Output the (X, Y) coordinate of the center of the cell containing the given text.  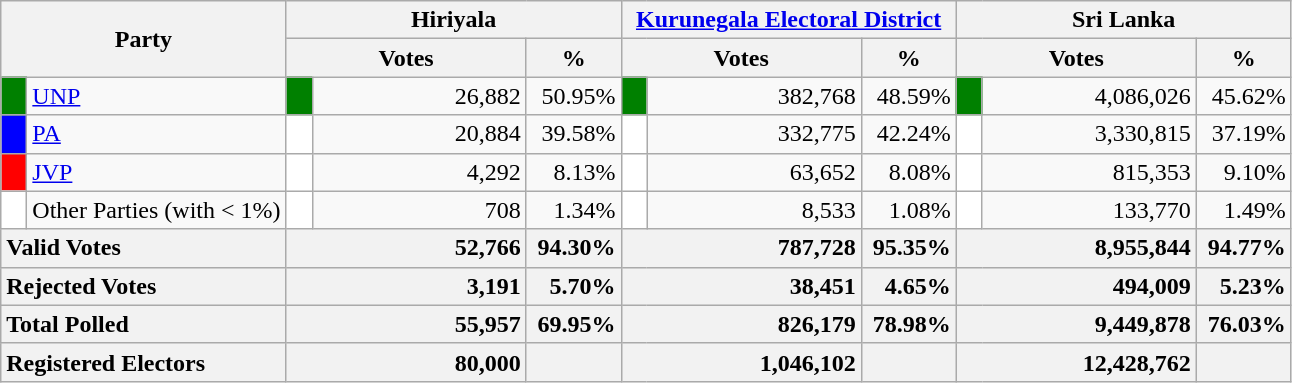
Party (144, 39)
37.19% (1244, 134)
UNP (156, 96)
787,728 (741, 248)
38,451 (741, 286)
69.95% (574, 324)
9,449,878 (1076, 324)
494,009 (1076, 286)
80,000 (406, 362)
9.10% (1244, 172)
8.13% (574, 172)
Valid Votes (144, 248)
PA (156, 134)
Other Parties (with < 1%) (156, 210)
133,770 (1089, 210)
5.70% (574, 286)
4.65% (908, 286)
39.58% (574, 134)
8,955,844 (1076, 248)
4,292 (419, 172)
12,428,762 (1076, 362)
Registered Electors (144, 362)
708 (419, 210)
1.34% (574, 210)
826,179 (741, 324)
55,957 (406, 324)
Hiriyala (454, 20)
Total Polled (144, 324)
Sri Lanka (1124, 20)
JVP (156, 172)
42.24% (908, 134)
26,882 (419, 96)
8,533 (754, 210)
48.59% (908, 96)
94.30% (574, 248)
382,768 (754, 96)
95.35% (908, 248)
45.62% (1244, 96)
Rejected Votes (144, 286)
78.98% (908, 324)
1.08% (908, 210)
50.95% (574, 96)
4,086,026 (1089, 96)
1.49% (1244, 210)
63,652 (754, 172)
8.08% (908, 172)
1,046,102 (741, 362)
332,775 (754, 134)
76.03% (1244, 324)
52,766 (406, 248)
3,330,815 (1089, 134)
94.77% (1244, 248)
5.23% (1244, 286)
815,353 (1089, 172)
Kurunegala Electoral District (788, 20)
20,884 (419, 134)
3,191 (406, 286)
